Scan for the cell matching the given text and deliver its (X, Y) coordinate at center. 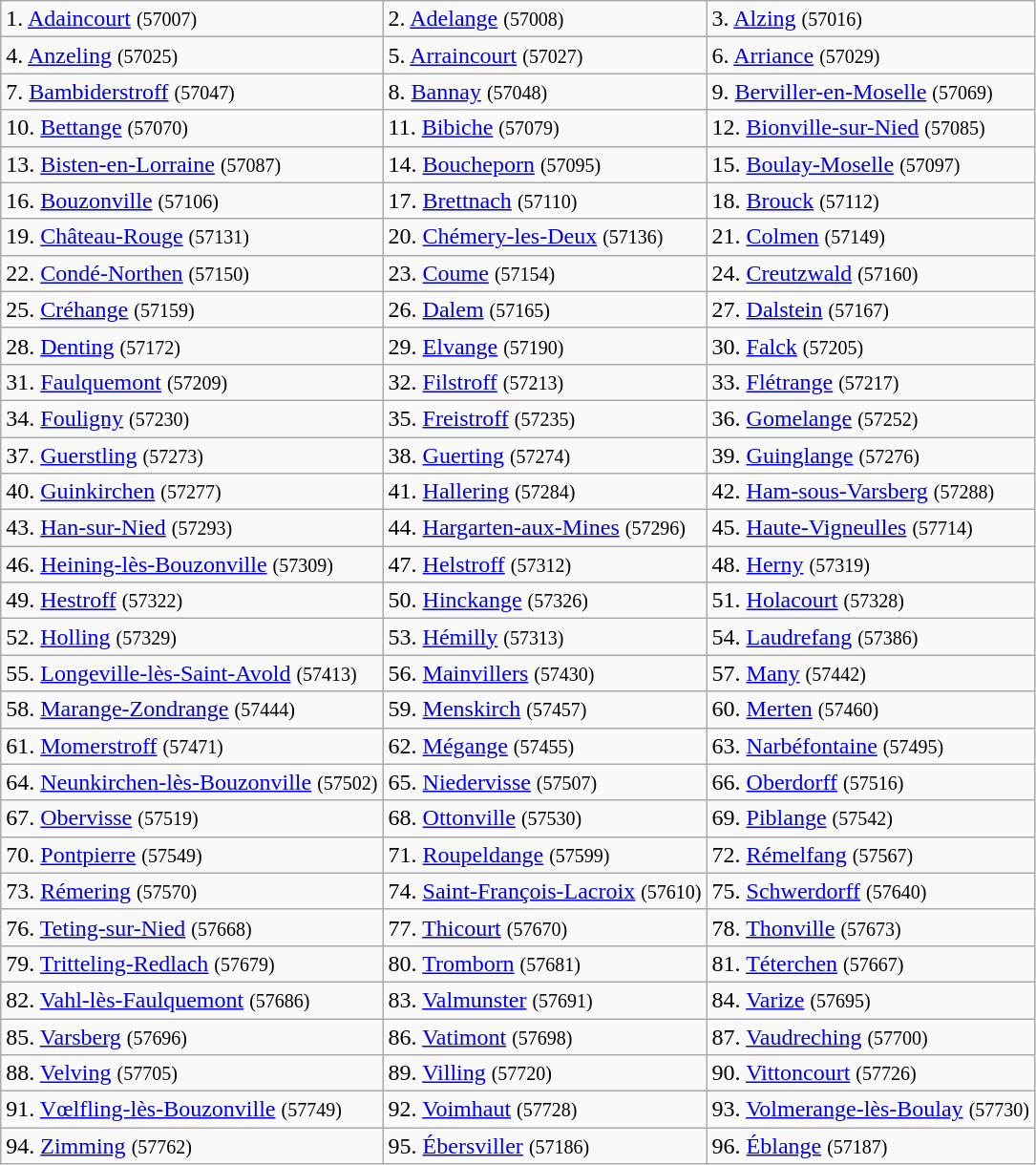
56. Mainvillers (57430) (544, 673)
79. Tritteling-Redlach (57679) (192, 964)
92. Voimhaut (57728) (544, 1110)
31. Faulquemont (57209) (192, 382)
87. Vaudreching (57700) (871, 1036)
68. Ottonville (57530) (544, 818)
52. Holling (57329) (192, 637)
43. Han-sur-Nied (57293) (192, 528)
50. Hinckange (57326) (544, 601)
6. Arriance (57029) (871, 55)
15. Boulay-Moselle (57097) (871, 164)
89. Villing (57720) (544, 1073)
5. Arraincourt (57027) (544, 55)
61. Momerstroff (57471) (192, 746)
66. Oberdorff (57516) (871, 782)
55. Longeville-lès-Saint-Avold (57413) (192, 673)
49. Hestroff (57322) (192, 601)
45. Haute-Vigneulles (57714) (871, 528)
47. Helstroff (57312) (544, 564)
22. Condé-Northen (57150) (192, 273)
3. Alzing (57016) (871, 19)
34. Fouligny (57230) (192, 418)
21. Colmen (57149) (871, 237)
57. Many (57442) (871, 673)
9. Berviller-en-Moselle (57069) (871, 92)
4. Anzeling (57025) (192, 55)
73. Rémering (57570) (192, 891)
60. Merten (57460) (871, 710)
53. Hémilly (57313) (544, 637)
24. Creutzwald (57160) (871, 273)
32. Filstroff (57213) (544, 382)
95. Ébersviller (57186) (544, 1146)
94. Zimming (57762) (192, 1146)
65. Niedervisse (57507) (544, 782)
81. Téterchen (57667) (871, 964)
12. Bionville-sur-Nied (57085) (871, 128)
16. Bouzonville (57106) (192, 201)
25. Créhange (57159) (192, 309)
40. Guinkirchen (57277) (192, 492)
72. Rémelfang (57567) (871, 855)
30. Falck (57205) (871, 346)
76. Teting-sur-Nied (57668) (192, 927)
42. Ham-sous-Varsberg (57288) (871, 492)
84. Varize (57695) (871, 1000)
88. Velving (57705) (192, 1073)
51. Holacourt (57328) (871, 601)
35. Freistroff (57235) (544, 418)
26. Dalem (57165) (544, 309)
82. Vahl-lès-Faulquemont (57686) (192, 1000)
70. Pontpierre (57549) (192, 855)
41. Hallering (57284) (544, 492)
83. Valmunster (57691) (544, 1000)
19. Château-Rouge (57131) (192, 237)
75. Schwerdorff (57640) (871, 891)
64. Neunkirchen-lès-Bouzonville (57502) (192, 782)
18. Brouck (57112) (871, 201)
28. Denting (57172) (192, 346)
27. Dalstein (57167) (871, 309)
37. Guerstling (57273) (192, 455)
29. Elvange (57190) (544, 346)
39. Guinglange (57276) (871, 455)
17. Brettnach (57110) (544, 201)
63. Narbéfontaine (57495) (871, 746)
90. Vittoncourt (57726) (871, 1073)
58. Marange-Zondrange (57444) (192, 710)
54. Laudrefang (57386) (871, 637)
33. Flétrange (57217) (871, 382)
10. Bettange (57070) (192, 128)
74. Saint-François-Lacroix (57610) (544, 891)
13. Bisten-en-Lorraine (57087) (192, 164)
96. Éblange (57187) (871, 1146)
71. Roupeldange (57599) (544, 855)
44. Hargarten-aux-Mines (57296) (544, 528)
11. Bibiche (57079) (544, 128)
1. Adaincourt (57007) (192, 19)
62. Mégange (57455) (544, 746)
20. Chémery-les-Deux (57136) (544, 237)
78. Thonville (57673) (871, 927)
7. Bambiderstroff (57047) (192, 92)
46. Heining-lès-Bouzonville (57309) (192, 564)
14. Boucheporn (57095) (544, 164)
48. Herny (57319) (871, 564)
36. Gomelange (57252) (871, 418)
23. Coume (57154) (544, 273)
8. Bannay (57048) (544, 92)
38. Guerting (57274) (544, 455)
77. Thicourt (57670) (544, 927)
59. Menskirch (57457) (544, 710)
67. Obervisse (57519) (192, 818)
93. Volmerange-lès-Boulay (57730) (871, 1110)
85. Varsberg (57696) (192, 1036)
80. Tromborn (57681) (544, 964)
69. Piblange (57542) (871, 818)
2. Adelange (57008) (544, 19)
86. Vatimont (57698) (544, 1036)
91. Vœlfling-lès-Bouzonville (57749) (192, 1110)
